Capture the cell that displays the provided text and extract its (x, y) central coordinate. 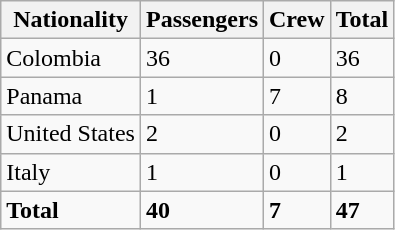
40 (202, 210)
United States (71, 134)
Nationality (71, 20)
Passengers (202, 20)
Crew (298, 20)
Colombia (71, 58)
47 (362, 210)
8 (362, 96)
Panama (71, 96)
Italy (71, 172)
